Determine the [X, Y] coordinate at the center of the cell enclosing the given text.  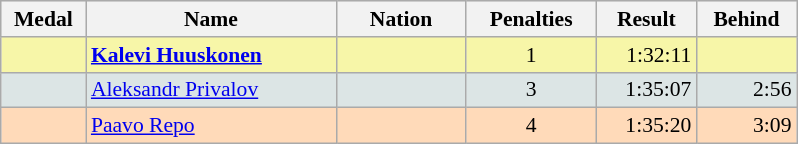
Behind [746, 19]
3:09 [746, 126]
Aleksandr Privalov [211, 90]
1:35:07 [646, 90]
4 [531, 126]
3 [531, 90]
2:56 [746, 90]
Nation [401, 19]
1:32:11 [646, 55]
1:35:20 [646, 126]
Penalties [531, 19]
1 [531, 55]
Result [646, 19]
Kalevi Huuskonen [211, 55]
Name [211, 19]
Paavo Repo [211, 126]
Medal [44, 19]
